Output the [X, Y] coordinate of the center of the cell containing the given text.  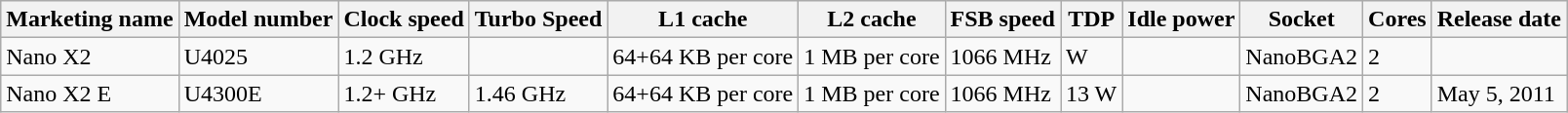
L1 cache [703, 19]
Cores [1398, 19]
Socket [1302, 19]
13 W [1092, 94]
Model number [258, 19]
U4300E [258, 94]
Clock speed [404, 19]
Idle power [1182, 19]
1.46 GHz [538, 94]
1.2 GHz [404, 56]
FSB speed [1002, 19]
Turbo Speed [538, 19]
L2 cache [872, 19]
May 5, 2011 [1499, 94]
Nano X2 [90, 56]
Marketing name [90, 19]
1.2+ GHz [404, 94]
U4025 [258, 56]
W [1092, 56]
Nano X2 E [90, 94]
TDP [1092, 19]
Release date [1499, 19]
